For the text-containing cell, return its midpoint in [X, Y] coordinate format. 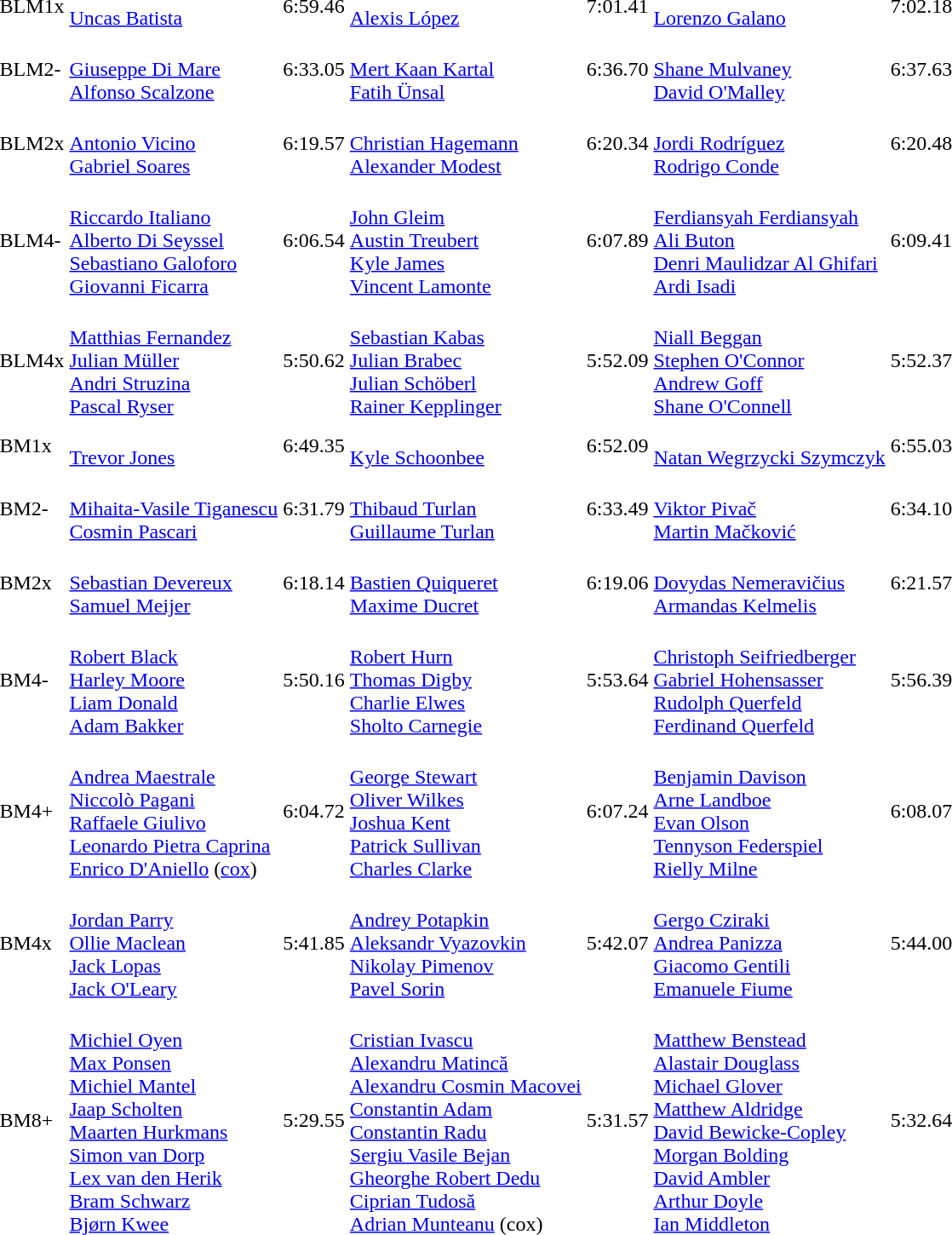
Dovydas NemeravičiusArmandas Kelmelis [770, 583]
Shane MulvaneyDavid O'Malley [770, 69]
5:50.62 [314, 360]
5:41.85 [314, 943]
6:06.54 [314, 240]
Antonio VicinoGabriel Soares [174, 143]
Giuseppe Di MareAlfonso Scalzone [174, 69]
6:18.14 [314, 583]
George StewartOliver WilkesJoshua KentPatrick SullivanCharles Clarke [465, 811]
Trevor Jones [174, 446]
6:31.79 [314, 508]
Niall BegganStephen O'ConnorAndrew GoffShane O'Connell [770, 360]
John GleimAustin TreubertKyle JamesVincent Lamonte [465, 240]
5:42.07 [617, 943]
Mert Kaan KartalFatih Ünsal [465, 69]
6:20.34 [617, 143]
Sebastian DevereuxSamuel Meijer [174, 583]
6:07.89 [617, 240]
6:49.35 [314, 446]
Jordi Rodríguez Rodrigo Conde [770, 143]
Andrea MaestraleNiccolò PaganiRaffaele GiulivoLeonardo Pietra CaprinaEnrico D'Aniello (cox) [174, 811]
6:33.05 [314, 69]
5:52.09 [617, 360]
6:19.06 [617, 583]
6:04.72 [314, 811]
Ferdiansyah FerdiansyahAli ButonDenri Maulidzar Al GhifariArdi Isadi [770, 240]
Matthias FernandezJulian MüllerAndri StruzinaPascal Ryser [174, 360]
5:50.16 [314, 680]
6:36.70 [617, 69]
Christoph SeifriedbergerGabriel HohensasserRudolph QuerfeldFerdinand Querfeld [770, 680]
Sebastian KabasJulian BrabecJulian SchöberlRainer Kepplinger [465, 360]
Christian HagemannAlexander Modest [465, 143]
Viktor PivačMartin Mačković [770, 508]
Bastien QuiqueretMaxime Ducret [465, 583]
5:53.64 [617, 680]
Kyle Schoonbee [465, 446]
6:19.57 [314, 143]
Jordan ParryOllie MacleanJack LopasJack O'Leary [174, 943]
Robert HurnThomas DigbyCharlie ElwesSholto Carnegie [465, 680]
Mihaita-Vasile TiganescuCosmin Pascari [174, 508]
6:33.49 [617, 508]
Natan Wegrzycki Szymczyk [770, 446]
Benjamin DavisonArne LandboeEvan OlsonTennyson FederspielRielly Milne [770, 811]
Robert BlackHarley MooreLiam DonaldAdam Bakker [174, 680]
Andrey PotapkinAleksandr VyazovkinNikolay PimenovPavel Sorin [465, 943]
6:52.09 [617, 446]
Thibaud TurlanGuillaume Turlan [465, 508]
Riccardo ItalianoAlberto Di SeysselSebastiano GaloforoGiovanni Ficarra [174, 240]
6:07.24 [617, 811]
Gergo CzirakiAndrea PanizzaGiacomo GentiliEmanuele Fiume [770, 943]
